Pinpoint the cell where the given text exists, returning its (x, y) midpoint coordinate. 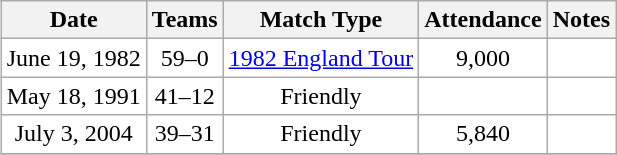
July 3, 2004 (74, 134)
Teams (184, 20)
Date (74, 20)
Match Type (321, 20)
June 19, 1982 (74, 58)
59–0 (184, 58)
9,000 (483, 58)
1982 England Tour (321, 58)
41–12 (184, 96)
Notes (581, 20)
May 18, 1991 (74, 96)
39–31 (184, 134)
Attendance (483, 20)
5,840 (483, 134)
